Pinpoint the cell where the given text exists, returning its [X, Y] midpoint coordinate. 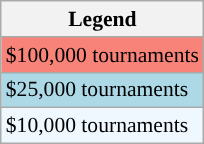
$10,000 tournaments [102, 126]
Legend [102, 19]
$25,000 tournaments [102, 90]
$100,000 tournaments [102, 55]
